Provide the [X, Y] coordinate of the cell's center where the given text is located.  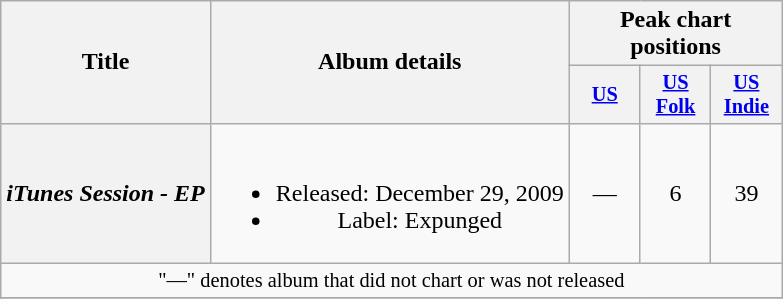
Album details [390, 62]
6 [676, 193]
Title [106, 62]
"—" denotes album that did not chart or was not released [392, 281]
— [604, 193]
US [604, 95]
39 [746, 193]
USIndie [746, 95]
USFolk [676, 95]
Peak chart positions [676, 34]
iTunes Session - EP [106, 193]
Released: December 29, 2009Label: Expunged [390, 193]
